Scan for the cell matching the given text and deliver its [x, y] coordinate at center. 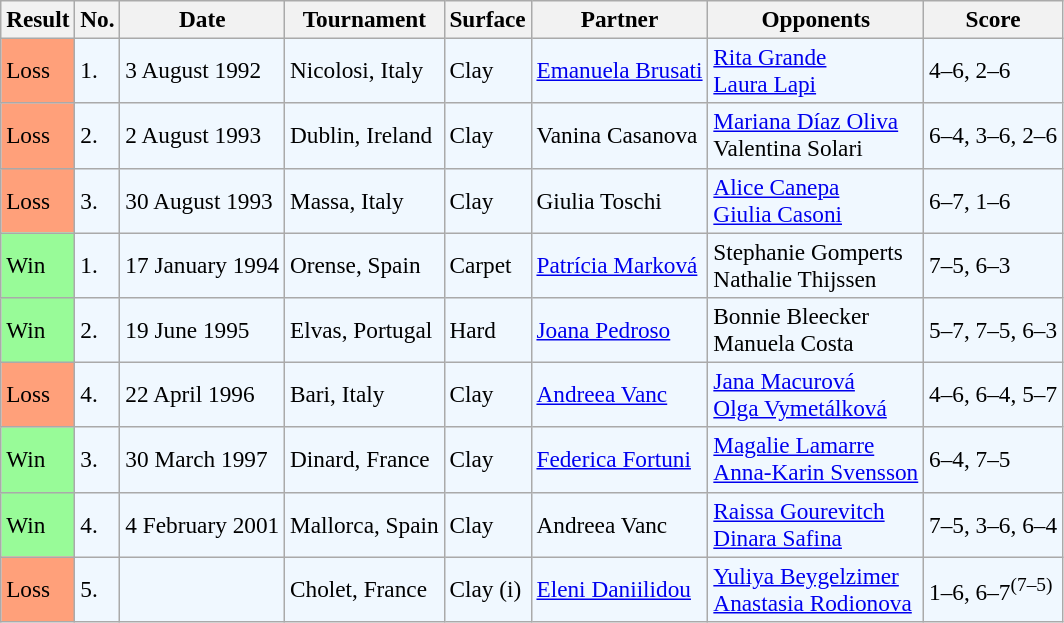
Joana Pedroso [620, 330]
1–6, 6–7(7–5) [994, 588]
Mallorca, Spain [364, 524]
Dublin, Ireland [364, 136]
5–7, 7–5, 6–3 [994, 330]
7–5, 6–3 [994, 264]
Result [38, 19]
6–4, 7–5 [994, 460]
Giulia Toschi [620, 200]
Patrícia Marková [620, 264]
30 August 1993 [202, 200]
5. [98, 588]
Elvas, Portugal [364, 330]
3 August 1992 [202, 70]
No. [98, 19]
Carpet [488, 264]
Raissa Gourevitch Dinara Safina [816, 524]
Eleni Daniilidou [620, 588]
Hard [488, 330]
Yuliya Beygelzimer Anastasia Rodionova [816, 588]
Clay (i) [488, 588]
Opponents [816, 19]
Vanina Casanova [620, 136]
Partner [620, 19]
Alice Canepa Giulia Casoni [816, 200]
30 March 1997 [202, 460]
4–6, 2–6 [994, 70]
Bari, Italy [364, 394]
Orense, Spain [364, 264]
6–4, 3–6, 2–6 [994, 136]
6–7, 1–6 [994, 200]
Score [994, 19]
Tournament [364, 19]
Cholet, France [364, 588]
22 April 1996 [202, 394]
Jana Macurová Olga Vymetálková [816, 394]
17 January 1994 [202, 264]
Stephanie Gomperts Nathalie Thijssen [816, 264]
19 June 1995 [202, 330]
Date [202, 19]
4–6, 6–4, 5–7 [994, 394]
7–5, 3–6, 6–4 [994, 524]
Dinard, France [364, 460]
4 February 2001 [202, 524]
Emanuela Brusati [620, 70]
Surface [488, 19]
Massa, Italy [364, 200]
2 August 1993 [202, 136]
Nicolosi, Italy [364, 70]
Rita Grande Laura Lapi [816, 70]
Mariana Díaz Oliva Valentina Solari [816, 136]
Federica Fortuni [620, 460]
Bonnie Bleecker Manuela Costa [816, 330]
Magalie Lamarre Anna-Karin Svensson [816, 460]
